Identify which cell holds the provided text, then report its (X, Y) central coordinate. 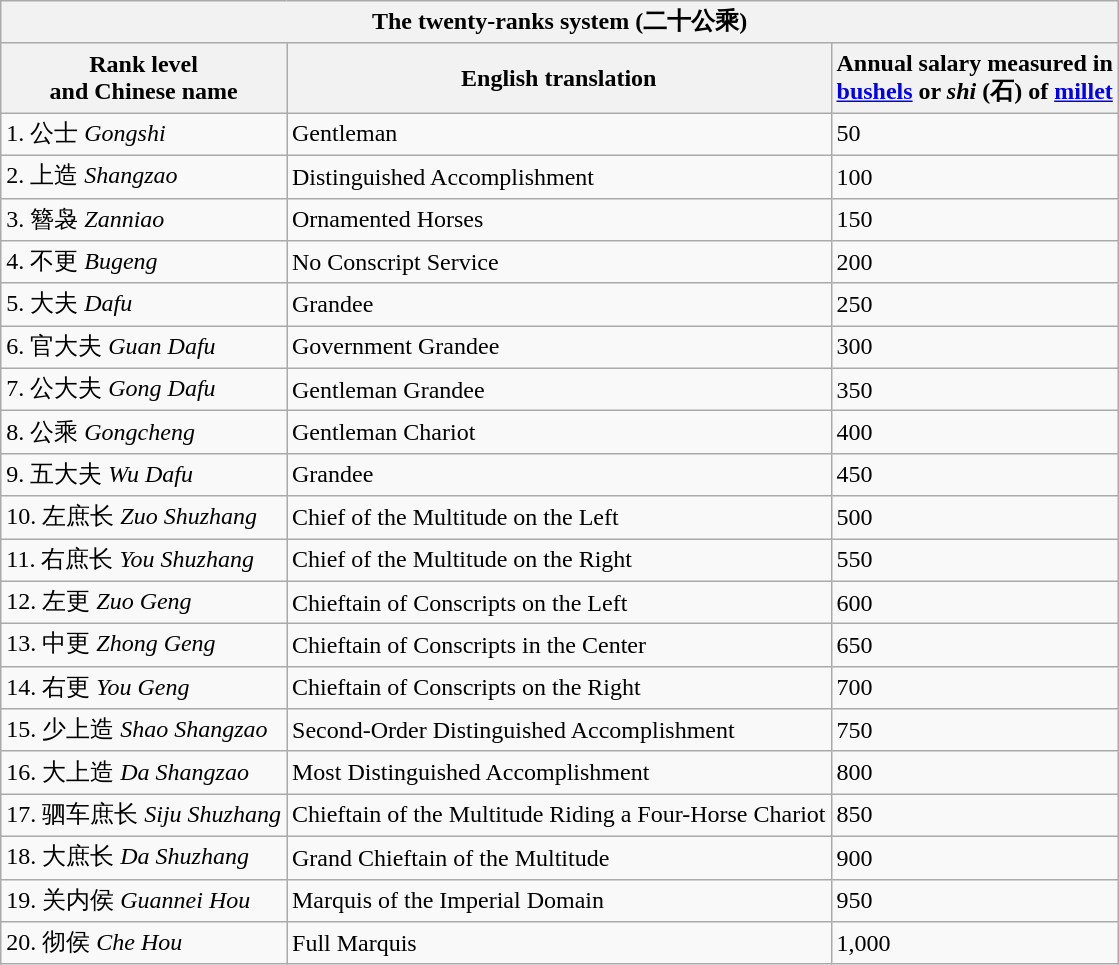
200 (974, 262)
350 (974, 390)
Marquis of the Imperial Domain (558, 900)
20. 彻侯 Che Hou (144, 944)
Full Marquis (558, 944)
8. 公乘 Gongcheng (144, 432)
18. 大庶长 Da Shuzhang (144, 858)
450 (974, 474)
500 (974, 518)
9. 五大夫 Wu Dafu (144, 474)
850 (974, 816)
15. 少上造 Shao Shangzao (144, 730)
16. 大上造 Da Shangzao (144, 772)
5. 大夫 Dafu (144, 304)
Rank level and Chinese name (144, 78)
12. 左更 Zuo Geng (144, 602)
11. 右庶长 You Shuzhang (144, 560)
Ornamented Horses (558, 220)
19. 关内侯 Guannei Hou (144, 900)
Grand Chieftain of the Multitude (558, 858)
Chief of the Multitude on the Right (558, 560)
750 (974, 730)
English translation (558, 78)
800 (974, 772)
300 (974, 348)
1. 公士 Gongshi (144, 134)
6. 官大夫 Guan Dafu (144, 348)
No Conscript Service (558, 262)
Chieftain of Conscripts in the Center (558, 646)
Chieftain of Conscripts on the Left (558, 602)
600 (974, 602)
1,000 (974, 944)
Distinguished Accomplishment (558, 176)
950 (974, 900)
2. 上造 Shangzao (144, 176)
550 (974, 560)
13. 中更 Zhong Geng (144, 646)
17. 驷车庶长 Siju Shuzhang (144, 816)
250 (974, 304)
Gentleman Grandee (558, 390)
Annual salary measured in bushels or shi (石) of millet (974, 78)
Second-Order Distinguished Accomplishment (558, 730)
900 (974, 858)
700 (974, 688)
100 (974, 176)
3. 簪袅 Zanniao (144, 220)
Chieftain of the Multitude Riding a Four-Horse Chariot (558, 816)
Chief of the Multitude on the Left (558, 518)
150 (974, 220)
The twenty-ranks system (二十公乘) (560, 22)
10. 左庶长 Zuo Shuzhang (144, 518)
50 (974, 134)
Most Distinguished Accomplishment (558, 772)
Chieftain of Conscripts on the Right (558, 688)
Gentleman Chariot (558, 432)
7. 公大夫 Gong Dafu (144, 390)
400 (974, 432)
650 (974, 646)
4. 不更 Bugeng (144, 262)
Government Grandee (558, 348)
Gentleman (558, 134)
14. 右更 You Geng (144, 688)
